Search for the cell housing the specified text and yield its (x, y) center coordinate. 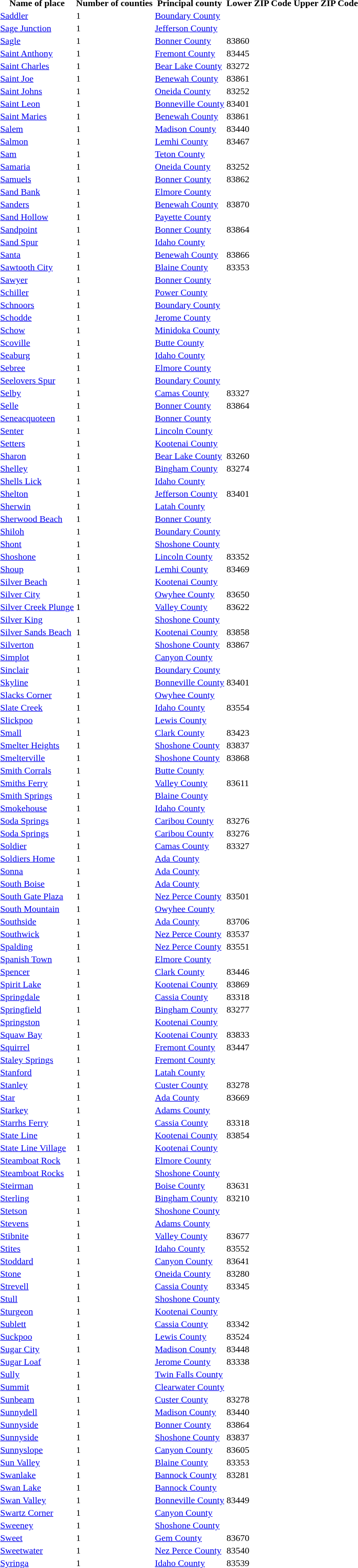
Boise County (190, 1186)
83860 (259, 41)
83869 (259, 984)
Teton County (190, 154)
83280 (259, 1274)
83210 (259, 1198)
83501 (259, 896)
83467 (259, 141)
83650 (259, 594)
Clearwater County (190, 1387)
83554 (259, 708)
83611 (259, 783)
83866 (259, 255)
Minidoka County (190, 330)
83641 (259, 1261)
83870 (259, 204)
83551 (259, 947)
83274 (259, 469)
83868 (259, 758)
83449 (259, 1500)
83342 (259, 1324)
83706 (259, 921)
83281 (259, 1475)
83445 (259, 53)
83352 (259, 557)
83540 (259, 1550)
83423 (259, 733)
83345 (259, 1286)
83524 (259, 1337)
Power County (190, 292)
83669 (259, 1098)
83867 (259, 645)
83469 (259, 569)
83622 (259, 607)
83631 (259, 1186)
83605 (259, 1450)
83677 (259, 1236)
83670 (259, 1538)
83446 (259, 972)
83447 (259, 1047)
83277 (259, 1009)
Twin Falls County (190, 1374)
83537 (259, 934)
83858 (259, 632)
83833 (259, 1035)
Gem County (190, 1538)
83854 (259, 1135)
83862 (259, 179)
83448 (259, 1349)
83552 (259, 1249)
Payette County (190, 217)
83260 (259, 456)
83338 (259, 1362)
83272 (259, 66)
